Output the (X, Y) coordinate of the center of the cell containing the given text.  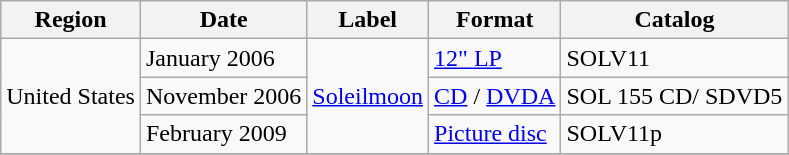
Format (495, 20)
January 2006 (223, 58)
Region (71, 20)
SOLV11 (674, 58)
Soleilmoon (368, 96)
United States (71, 96)
12" LP (495, 58)
Picture disc (495, 134)
CD / DVDA (495, 96)
February 2009 (223, 134)
Catalog (674, 20)
SOL 155 CD/ SDVD5 (674, 96)
SOLV11p (674, 134)
Label (368, 20)
Date (223, 20)
November 2006 (223, 96)
